From the cell containing the given text, extract its center point as [X, Y] coordinate. 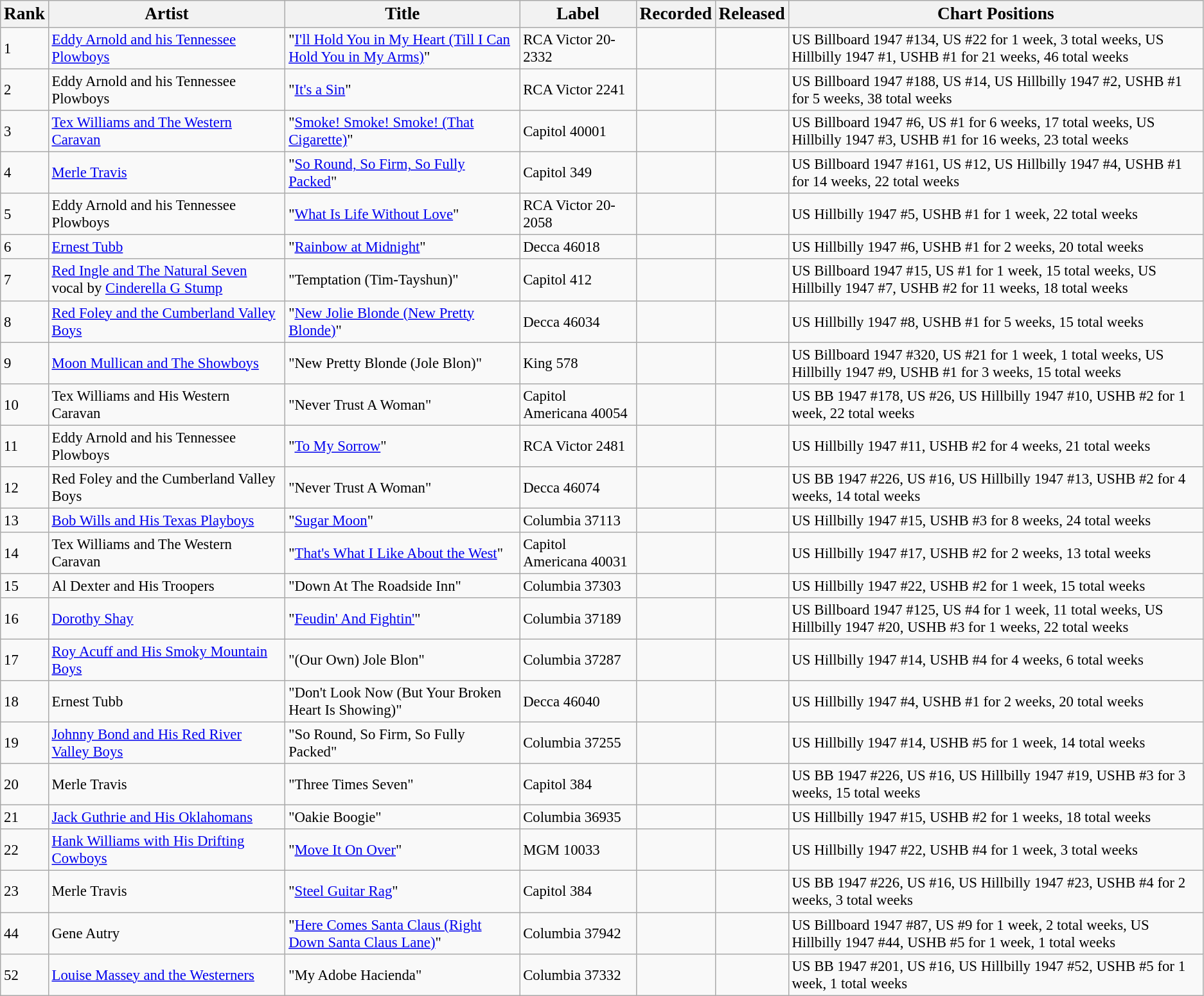
RCA Victor 2241 [578, 90]
3 [24, 131]
18 [24, 701]
Columbia 36935 [578, 817]
US Hillbilly 1947 #22, USHB #2 for 1 week, 15 total weeks [996, 586]
Hank Williams with His Drifting Cowboys [167, 850]
US Hillbilly 1947 #14, USHB #4 for 4 weeks, 6 total weeks [996, 660]
US Hillbilly 1947 #14, USHB #5 for 1 week, 14 total weeks [996, 744]
Recorded [676, 14]
"Steel Guitar Rag" [402, 891]
Columbia 37113 [578, 520]
US Hillbilly 1947 #4, USHB #1 for 2 weeks, 20 total weeks [996, 701]
US Billboard 1947 #134, US #22 for 1 week, 3 total weeks, US Hillbilly 1947 #1, USHB #1 for 21 weeks, 46 total weeks [996, 49]
7 [24, 280]
Louise Massey and the Westerners [167, 975]
Capitol Americana 40031 [578, 554]
Chart Positions [996, 14]
RCA Victor 20-2058 [578, 214]
"Temptation (Tim-Tayshun)" [402, 280]
"Move It On Over" [402, 850]
US Billboard 1947 #87, US #9 for 1 week, 2 total weeks, US Hillbilly 1947 #44, USHB #5 for 1 week, 1 total weeks [996, 934]
Rank [24, 14]
"Here Comes Santa Claus (Right Down Santa Claus Lane)" [402, 934]
9 [24, 363]
Released [752, 14]
Columbia 37942 [578, 934]
23 [24, 891]
"Sugar Moon" [402, 520]
Tex Williams and His Western Caravan [167, 405]
"New Pretty Blonde (Jole Blon)" [402, 363]
Decca 46018 [578, 247]
21 [24, 817]
MGM 10033 [578, 850]
Title [402, 14]
Moon Mullican and The Showboys [167, 363]
US BB 1947 #226, US #16, US Hillbilly 1947 #19, USHB #3 for 3 weeks, 15 total weeks [996, 785]
Bob Wills and His Texas Playboys [167, 520]
US Hillbilly 1947 #5, USHB #1 for 1 week, 22 total weeks [996, 214]
"To My Sorrow" [402, 446]
4 [24, 173]
US Hillbilly 1947 #6, USHB #1 for 2 weeks, 20 total weeks [996, 247]
13 [24, 520]
Gene Autry [167, 934]
Columbia 37189 [578, 619]
22 [24, 850]
US BB 1947 #226, US #16, US Hillbilly 1947 #23, USHB #4 for 2 weeks, 3 total weeks [996, 891]
US Billboard 1947 #320, US #21 for 1 week, 1 total weeks, US Hillbilly 1947 #9, USHB #1 for 3 weeks, 15 total weeks [996, 363]
US Hillbilly 1947 #17, USHB #2 for 2 weeks, 13 total weeks [996, 554]
US Billboard 1947 #161, US #12, US Hillbilly 1947 #4, USHB #1 for 14 weeks, 22 total weeks [996, 173]
Label [578, 14]
"My Adobe Hacienda" [402, 975]
5 [24, 214]
Jack Guthrie and His Oklahomans [167, 817]
"Three Times Seven" [402, 785]
Decca 46040 [578, 701]
"Oakie Boogie" [402, 817]
Columbia 37303 [578, 586]
Al Dexter and His Troopers [167, 586]
US Hillbilly 1947 #22, USHB #4 for 1 week, 3 total weeks [996, 850]
Columbia 37332 [578, 975]
"Don't Look Now (But Your Broken Heart Is Showing)" [402, 701]
11 [24, 446]
Capitol Americana 40054 [578, 405]
19 [24, 744]
52 [24, 975]
1 [24, 49]
8 [24, 321]
RCA Victor 2481 [578, 446]
Columbia 37287 [578, 660]
US Billboard 1947 #188, US #14, US Hillbilly 1947 #2, USHB #1 for 5 weeks, 38 total weeks [996, 90]
14 [24, 554]
20 [24, 785]
"Rainbow at Midnight" [402, 247]
US Billboard 1947 #6, US #1 for 6 weeks, 17 total weeks, US Hillbilly 1947 #3, USHB #1 for 16 weeks, 23 total weeks [996, 131]
"It's a Sin" [402, 90]
US Hillbilly 1947 #11, USHB #2 for 4 weeks, 21 total weeks [996, 446]
10 [24, 405]
6 [24, 247]
US Hillbilly 1947 #15, USHB #3 for 8 weeks, 24 total weeks [996, 520]
"What Is Life Without Love" [402, 214]
Roy Acuff and His Smoky Mountain Boys [167, 660]
RCA Victor 20-2332 [578, 49]
"Feudin' And Fightin'" [402, 619]
"I'll Hold You in My Heart (Till I Can Hold You in My Arms)" [402, 49]
Red Ingle and The Natural Seven vocal by Cinderella G Stump [167, 280]
"That's What I Like About the West" [402, 554]
US Billboard 1947 #15, US #1 for 1 week, 15 total weeks, US Hillbilly 1947 #7, USHB #2 for 11 weeks, 18 total weeks [996, 280]
King 578 [578, 363]
US Billboard 1947 #125, US #4 for 1 week, 11 total weeks, US Hillbilly 1947 #20, USHB #3 for 1 weeks, 22 total weeks [996, 619]
Columbia 37255 [578, 744]
Decca 46034 [578, 321]
US BB 1947 #201, US #16, US Hillbilly 1947 #52, USHB #5 for 1 week, 1 total weeks [996, 975]
15 [24, 586]
44 [24, 934]
17 [24, 660]
Capitol 349 [578, 173]
"(Our Own) Jole Blon" [402, 660]
Artist [167, 14]
Dorothy Shay [167, 619]
US BB 1947 #226, US #16, US Hillbilly 1947 #13, USHB #2 for 4 weeks, 14 total weeks [996, 488]
Capitol 40001 [578, 131]
Capitol 412 [578, 280]
US Hillbilly 1947 #15, USHB #2 for 1 weeks, 18 total weeks [996, 817]
2 [24, 90]
"Down At The Roadside Inn" [402, 586]
US BB 1947 #178, US #26, US Hillbilly 1947 #10, USHB #2 for 1 week, 22 total weeks [996, 405]
16 [24, 619]
12 [24, 488]
Decca 46074 [578, 488]
"New Jolie Blonde (New Pretty Blonde)" [402, 321]
Johnny Bond and His Red River Valley Boys [167, 744]
"Smoke! Smoke! Smoke! (That Cigarette)" [402, 131]
US Hillbilly 1947 #8, USHB #1 for 5 weeks, 15 total weeks [996, 321]
